Identify which cell holds the provided text, then report its [x, y] central coordinate. 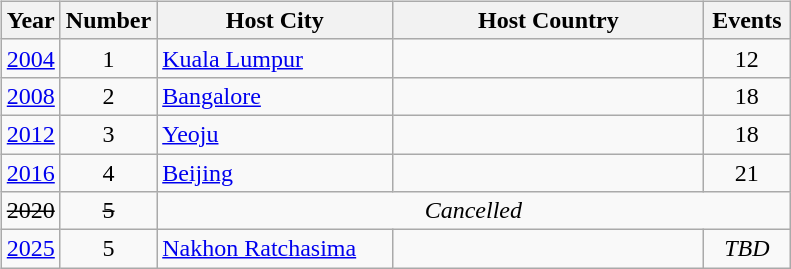
Yeoju [275, 134]
Bangalore [275, 96]
1 [108, 58]
Number [108, 20]
2 [108, 96]
4 [108, 173]
2016 [30, 173]
Beijing [275, 173]
Kuala Lumpur [275, 58]
TBD [747, 249]
2004 [30, 58]
12 [747, 58]
21 [747, 173]
Host City [275, 20]
Nakhon Ratchasima [275, 249]
2008 [30, 96]
2025 [30, 249]
Year [30, 20]
Host Country [548, 20]
2012 [30, 134]
2020 [30, 211]
Cancelled [474, 211]
3 [108, 134]
Events [747, 20]
